For the text-containing cell, return its midpoint in [X, Y] coordinate format. 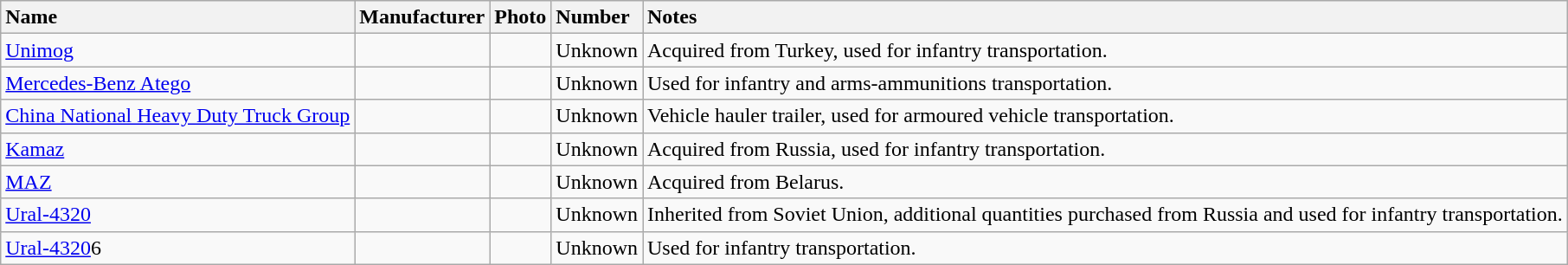
Notes [1104, 17]
Acquired from Turkey, used for infantry transportation. [1104, 50]
MAZ [178, 182]
Manufacturer [422, 17]
Vehicle hauler trailer, used for armoured vehicle transportation. [1104, 116]
Used for infantry and arms-ammunitions transportation. [1104, 83]
Acquired from Russia, used for infantry transportation. [1104, 149]
Acquired from Belarus. [1104, 182]
China National Heavy Duty Truck Group [178, 116]
Unimog [178, 50]
Ural-43206 [178, 248]
Name [178, 17]
Mercedes-Benz Atego [178, 83]
Kamaz [178, 149]
Photo [521, 17]
Number [597, 17]
Used for infantry transportation. [1104, 248]
Ural-4320 [178, 215]
Inherited from Soviet Union, additional quantities purchased from Russia and used for infantry transportation. [1104, 215]
